Detect which cell encompasses the target text, then output its [x, y] center coordinate. 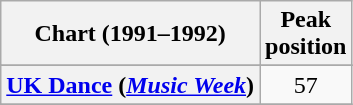
57 [306, 85]
Peakposition [306, 34]
UK Dance (Music Week) [130, 85]
Chart (1991–1992) [130, 34]
